Search for the cell housing the specified text and yield its [X, Y] center coordinate. 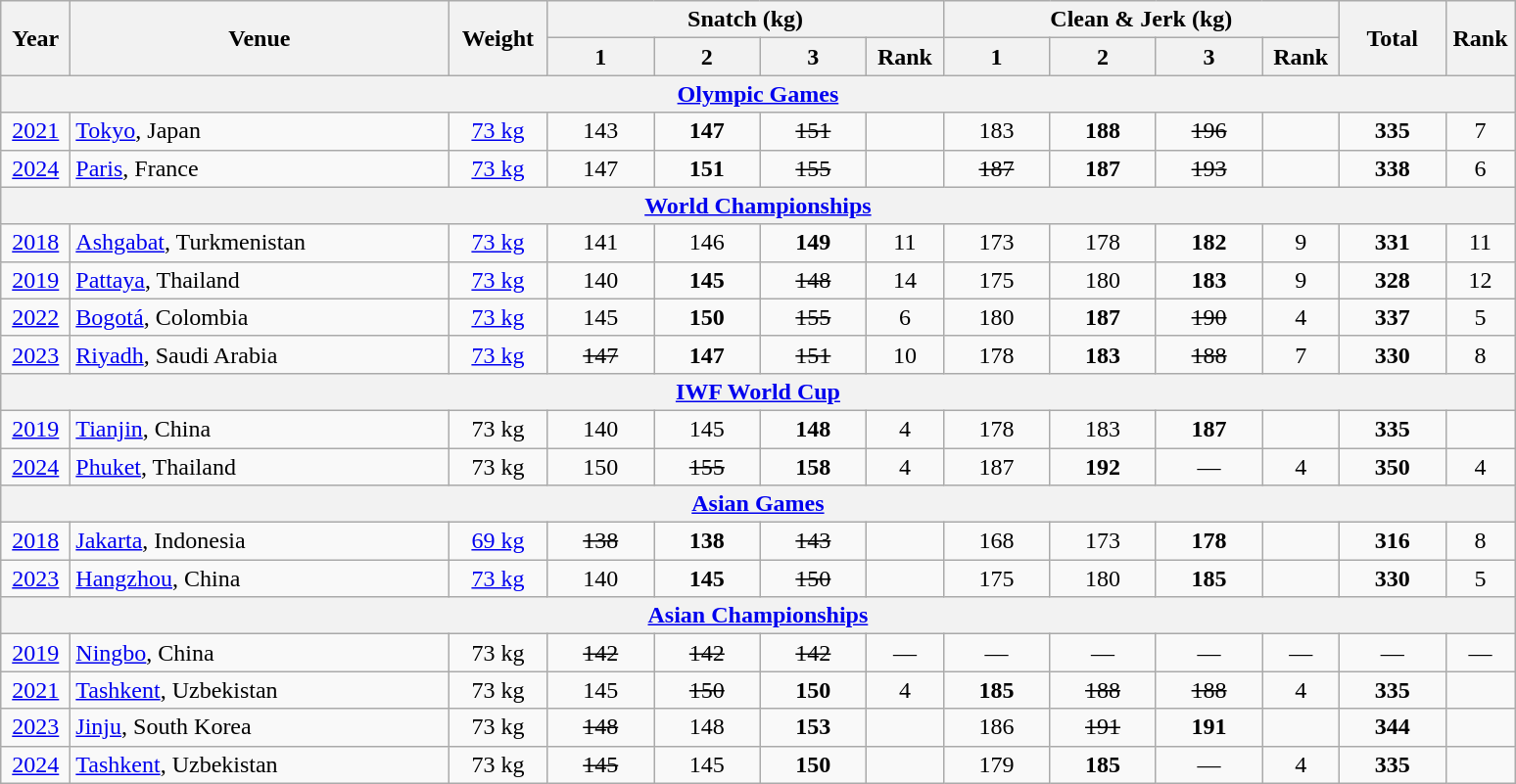
Hangzhou, China [260, 578]
192 [1103, 467]
IWF World Cup [758, 392]
Jakarta, Indonesia [260, 541]
Jinju, South Korea [260, 727]
196 [1208, 131]
328 [1393, 280]
182 [1208, 243]
338 [1393, 168]
12 [1481, 280]
69 kg [497, 541]
World Championships [758, 206]
141 [601, 243]
Clean & Jerk (kg) [1141, 20]
179 [997, 764]
344 [1393, 727]
193 [1208, 168]
Tokyo, Japan [260, 131]
Weight [497, 38]
153 [813, 727]
Ningbo, China [260, 653]
Asian Championships [758, 616]
2022 [35, 317]
168 [997, 541]
Bogotá, Colombia [260, 317]
14 [905, 280]
10 [905, 354]
158 [813, 467]
Snatch (kg) [745, 20]
Venue [260, 38]
Olympic Games [758, 94]
331 [1393, 243]
190 [1208, 317]
337 [1393, 317]
Ashgabat, Turkmenistan [260, 243]
Total [1393, 38]
Phuket, Thailand [260, 467]
146 [707, 243]
Riyadh, Saudi Arabia [260, 354]
Tianjin, China [260, 429]
316 [1393, 541]
Asian Games [758, 504]
Year [35, 38]
186 [997, 727]
350 [1393, 467]
Paris, France [260, 168]
Pattaya, Thailand [260, 280]
149 [813, 243]
